For the text-containing cell, return its midpoint in [X, Y] coordinate format. 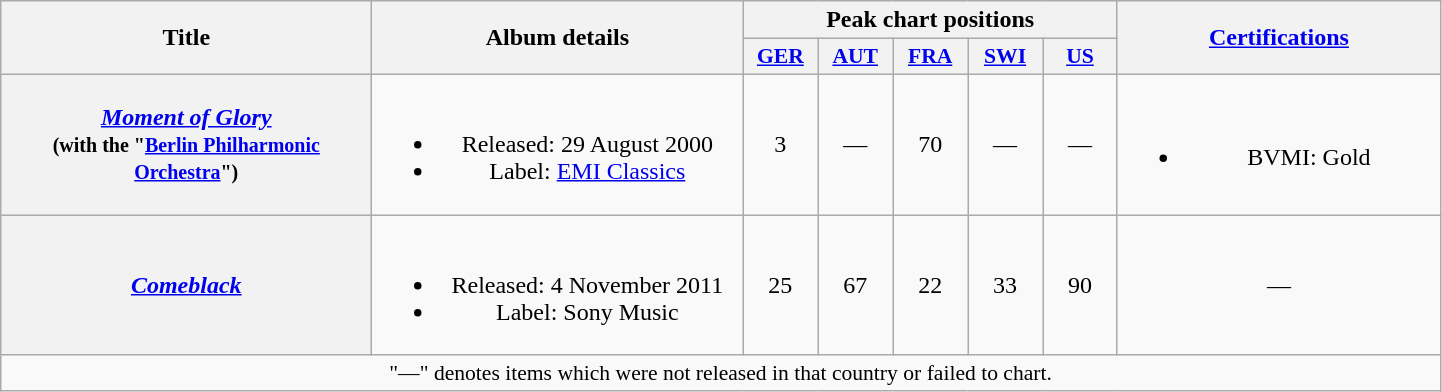
70 [930, 144]
90 [1080, 284]
67 [856, 284]
SWI [1006, 57]
Certifications [1278, 38]
Moment of Glory(with the "Berlin Philharmonic Orchestra") [186, 144]
Released: 4 November 2011Label: Sony Music [558, 284]
Title [186, 38]
25 [780, 284]
BVMI: Gold [1278, 144]
33 [1006, 284]
Comeblack [186, 284]
GER [780, 57]
FRA [930, 57]
Released: 29 August 2000Label: EMI Classics [558, 144]
22 [930, 284]
"—" denotes items which were not released in that country or failed to chart. [721, 373]
Peak chart positions [930, 20]
US [1080, 57]
3 [780, 144]
Album details [558, 38]
AUT [856, 57]
